Find where the given text appears and provide that cell's center as (X, Y) coordinate. 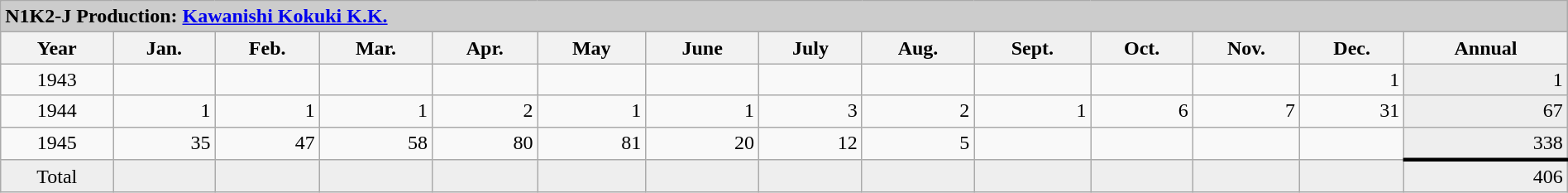
Dec. (1352, 48)
80 (485, 143)
67 (1485, 111)
5 (918, 143)
Jan. (164, 48)
Sept. (1032, 48)
6 (1141, 111)
58 (375, 143)
Mar. (375, 48)
31 (1352, 111)
7 (1245, 111)
N1K2-J Production: Kawanishi Kokuki K.K. (784, 17)
406 (1485, 176)
Feb. (267, 48)
20 (703, 143)
Year (57, 48)
47 (267, 143)
May (592, 48)
Apr. (485, 48)
1943 (57, 80)
3 (810, 111)
12 (810, 143)
1944 (57, 111)
Nov. (1245, 48)
Aug. (918, 48)
Annual (1485, 48)
81 (592, 143)
Oct. (1141, 48)
July (810, 48)
338 (1485, 143)
1945 (57, 143)
35 (164, 143)
Total (57, 176)
June (703, 48)
